Return the [x, y] coordinate for the center point of the cell that contains the specified text.  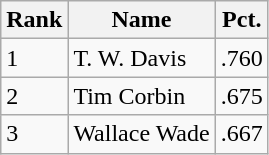
.760 [242, 58]
Name [142, 20]
Pct. [242, 20]
Wallace Wade [142, 134]
.675 [242, 96]
2 [34, 96]
1 [34, 58]
.667 [242, 134]
Tim Corbin [142, 96]
T. W. Davis [142, 58]
Rank [34, 20]
3 [34, 134]
